Capture the cell that displays the provided text and extract its (x, y) central coordinate. 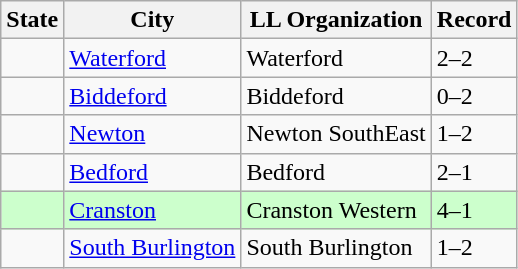
Cranston (152, 210)
2–2 (474, 58)
State (32, 20)
Newton SouthEast (336, 134)
LL Organization (336, 20)
4–1 (474, 210)
Newton (152, 134)
2–1 (474, 172)
City (152, 20)
Cranston Western (336, 210)
Record (474, 20)
0–2 (474, 96)
